Locate the cell with the specified text and output its [X, Y] center coordinate. 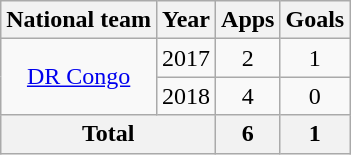
6 [248, 134]
Apps [248, 20]
DR Congo [79, 77]
Goals [315, 20]
2018 [186, 96]
Year [186, 20]
0 [315, 96]
2 [248, 58]
2017 [186, 58]
4 [248, 96]
National team [79, 20]
Total [108, 134]
